Provide the [X, Y] coordinate of the cell's center where the given text is located.  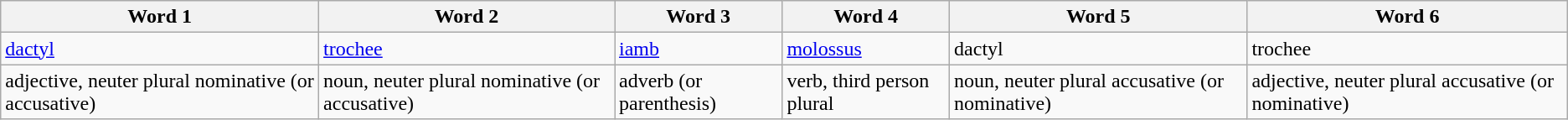
noun, neuter plural nominative (or accusative) [467, 92]
verb, third person plural [866, 92]
Word 6 [1407, 17]
Word 1 [160, 17]
adverb (or parenthesis) [699, 92]
molossus [866, 49]
adjective, neuter plural accusative (or nominative) [1407, 92]
Word 3 [699, 17]
adjective, neuter plural nominative (or accusative) [160, 92]
Word 5 [1099, 17]
Word 2 [467, 17]
iamb [699, 49]
Word 4 [866, 17]
noun, neuter plural accusative (or nominative) [1099, 92]
